Locate the cell with the specified text and output its [x, y] center coordinate. 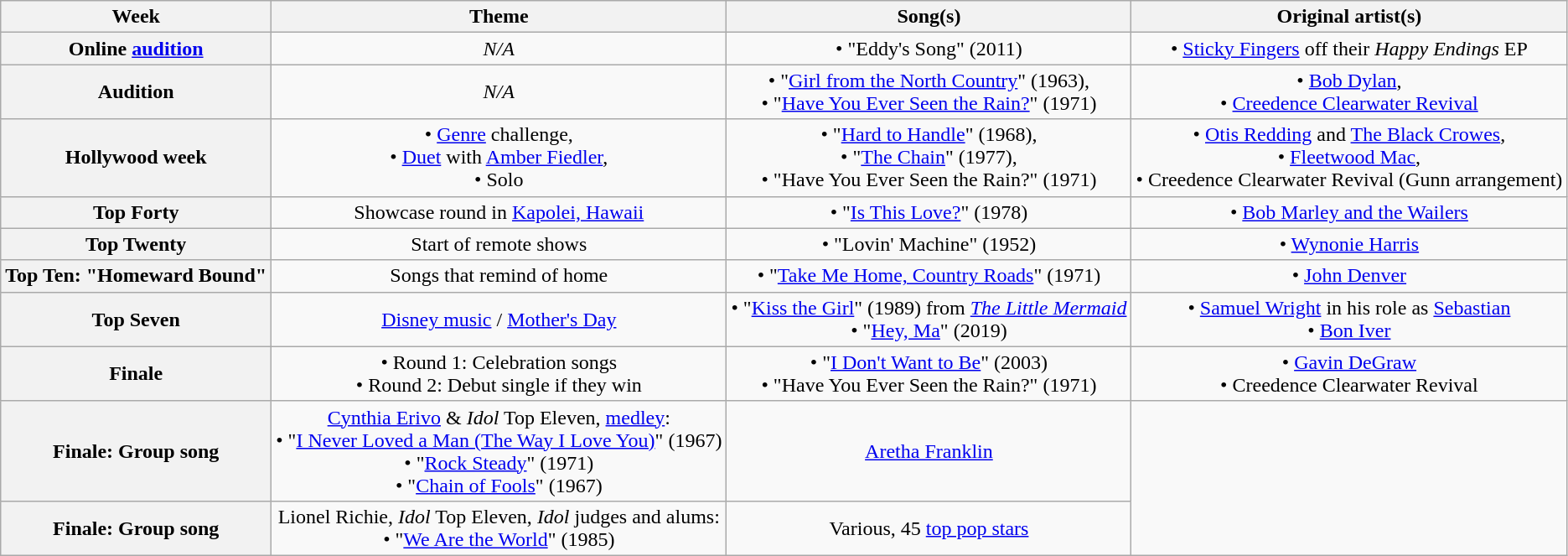
• Gavin DeGraw• Creedence Clearwater Revival [1349, 374]
Theme [499, 17]
Top Seven [136, 319]
• "Take Me Home, Country Roads" (1971) [929, 276]
• "Is This Love?" (1978) [929, 212]
• Round 1: Celebration songs• Round 2: Debut single if they win [499, 374]
Finale [136, 374]
Week [136, 17]
• John Denver [1349, 276]
Top Forty [136, 212]
Online audition [136, 49]
Songs that remind of home [499, 276]
Start of remote shows [499, 244]
• Bob Dylan,• Creedence Clearwater Revival [1349, 92]
Top Twenty [136, 244]
Hollywood week [136, 158]
Top Ten: "Homeward Bound" [136, 276]
• Sticky Fingers off their Happy Endings EP [1349, 49]
Song(s) [929, 17]
• "I Don't Want to Be" (2003)• "Have You Ever Seen the Rain?" (1971) [929, 374]
• Samuel Wright in his role as Sebastian• Bon Iver [1349, 319]
Disney music / Mother's Day [499, 319]
Aretha Franklin [929, 451]
• "Lovin' Machine" (1952) [929, 244]
• Genre challenge,• Duet with Amber Fiedler,• Solo [499, 158]
• "Girl from the North Country" (1963),• "Have You Ever Seen the Rain?" (1971) [929, 92]
• Otis Redding and The Black Crowes,• Fleetwood Mac,• Creedence Clearwater Revival (Gunn arrangement) [1349, 158]
Audition [136, 92]
• Wynonie Harris [1349, 244]
Showcase round in Kapolei, Hawaii [499, 212]
• "Kiss the Girl" (1989) from The Little Mermaid• "Hey, Ma" (2019) [929, 319]
• Bob Marley and the Wailers [1349, 212]
• "Eddy's Song" (2011) [929, 49]
Various, 45 top pop stars [929, 528]
• "Hard to Handle" (1968),• "The Chain" (1977),• "Have You Ever Seen the Rain?" (1971) [929, 158]
Lionel Richie, Idol Top Eleven, Idol judges and alums:• "We Are the World" (1985) [499, 528]
Cynthia Erivo & Idol Top Eleven, medley:• "I Never Loved a Man (The Way I Love You)" (1967)• "Rock Steady" (1971)• "Chain of Fools" (1967) [499, 451]
Original artist(s) [1349, 17]
